Output the (X, Y) coordinate of the center of the cell containing the given text.  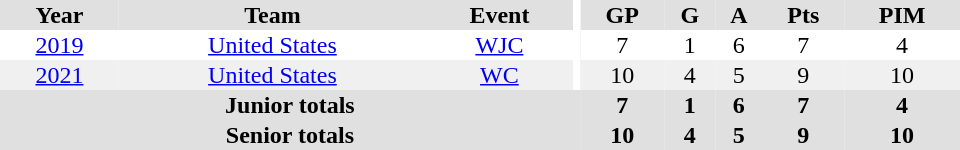
WJC (500, 45)
Pts (804, 15)
Senior totals (290, 135)
A (738, 15)
GP (622, 15)
G (690, 15)
Junior totals (290, 105)
2021 (60, 75)
Year (60, 15)
PIM (902, 15)
Team (272, 15)
WC (500, 75)
Event (500, 15)
2019 (60, 45)
